Provide the [x, y] coordinate of the cell's center where the given text is located.  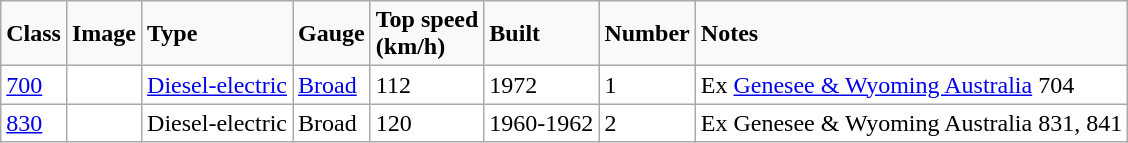
112 [427, 85]
830 [34, 123]
Number [647, 34]
Top speed(km/h) [427, 34]
1960-1962 [542, 123]
700 [34, 85]
Notes [911, 34]
2 [647, 123]
1 [647, 85]
Gauge [332, 34]
Class [34, 34]
Ex Genesee & Wyoming Australia 704 [911, 85]
Built [542, 34]
Ex Genesee & Wyoming Australia 831, 841 [911, 123]
120 [427, 123]
Type [218, 34]
1972 [542, 85]
Image [104, 34]
